Find where the given text appears and provide that cell's center as (X, Y) coordinate. 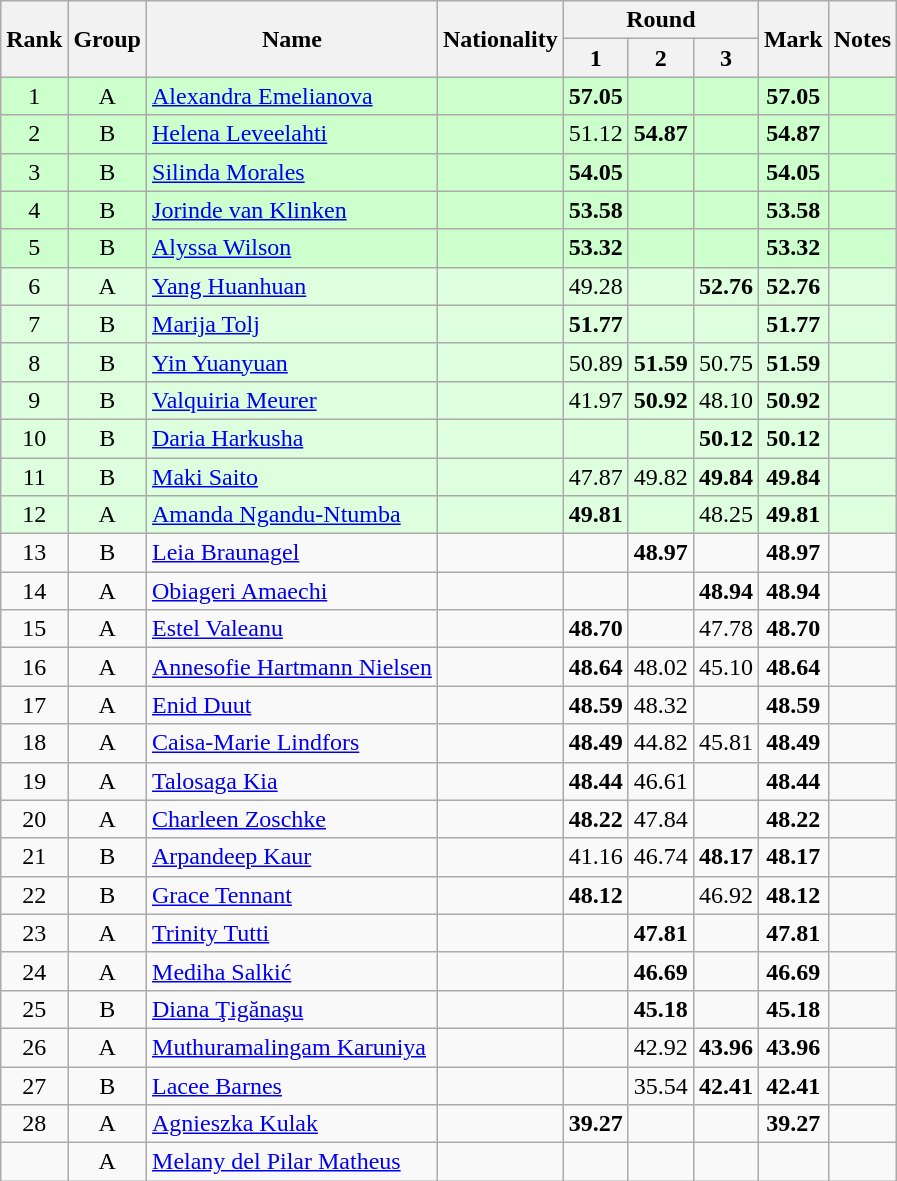
11 (34, 477)
Marija Tolj (292, 324)
Alyssa Wilson (292, 248)
Enid Duut (292, 705)
Leia Braunagel (292, 553)
Mark (793, 39)
48.32 (660, 705)
23 (34, 933)
Agnieszka Kulak (292, 1124)
Amanda Ngandu-Ntumba (292, 515)
Melany del Pilar Matheus (292, 1162)
Charleen Zoschke (292, 819)
Yin Yuanyuan (292, 362)
5 (34, 248)
41.16 (596, 857)
41.97 (596, 400)
47.78 (726, 629)
48.10 (726, 400)
27 (34, 1085)
Mediha Salkić (292, 971)
46.92 (726, 895)
17 (34, 705)
47.84 (660, 819)
48.02 (660, 667)
42.92 (660, 1047)
21 (34, 857)
12 (34, 515)
4 (34, 210)
Daria Harkusha (292, 438)
Name (292, 39)
50.75 (726, 362)
Jorinde van Klinken (292, 210)
Talosaga Kia (292, 781)
Maki Saito (292, 477)
Yang Huanhuan (292, 286)
14 (34, 591)
Diana Ţigănaşu (292, 1009)
49.28 (596, 286)
35.54 (660, 1085)
19 (34, 781)
Nationality (500, 39)
Estel Valeanu (292, 629)
Lacee Barnes (292, 1085)
Caisa-Marie Lindfors (292, 743)
48.25 (726, 515)
Trinity Tutti (292, 933)
18 (34, 743)
Obiageri Amaechi (292, 591)
Alexandra Emelianova (292, 96)
Notes (862, 39)
15 (34, 629)
45.10 (726, 667)
9 (34, 400)
26 (34, 1047)
7 (34, 324)
Annesofie Hartmann Nielsen (292, 667)
50.89 (596, 362)
Round (660, 20)
Rank (34, 39)
Muthuramalingam Karuniya (292, 1047)
46.61 (660, 781)
10 (34, 438)
20 (34, 819)
25 (34, 1009)
47.87 (596, 477)
24 (34, 971)
51.12 (596, 134)
22 (34, 895)
49.82 (660, 477)
28 (34, 1124)
6 (34, 286)
13 (34, 553)
44.82 (660, 743)
Silinda Morales (292, 172)
Group (108, 39)
16 (34, 667)
46.74 (660, 857)
8 (34, 362)
Grace Tennant (292, 895)
Arpandeep Kaur (292, 857)
Valquiria Meurer (292, 400)
Helena Leveelahti (292, 134)
45.81 (726, 743)
